Return the (X, Y) coordinate for the center point of the cell that contains the specified text.  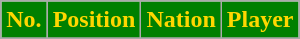
No. (24, 20)
Position (94, 20)
Nation (181, 20)
Player (260, 20)
